For the text-containing cell, return its midpoint in (x, y) coordinate format. 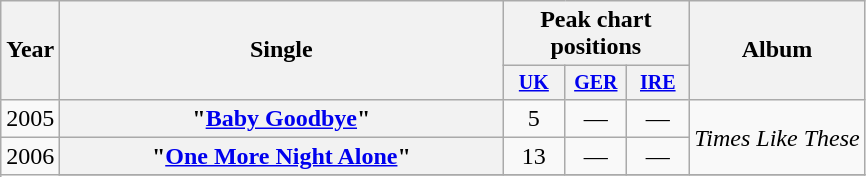
Album (777, 50)
GER (596, 82)
2006 (30, 156)
UK (534, 82)
"Baby Goodbye" (282, 118)
5 (534, 118)
13 (534, 156)
Year (30, 50)
Times Like These (777, 137)
IRE (658, 82)
Single (282, 50)
"One More Night Alone" (282, 156)
2005 (30, 118)
Peak chartpositions (596, 34)
